Pinpoint the cell where the given text exists, returning its (X, Y) midpoint coordinate. 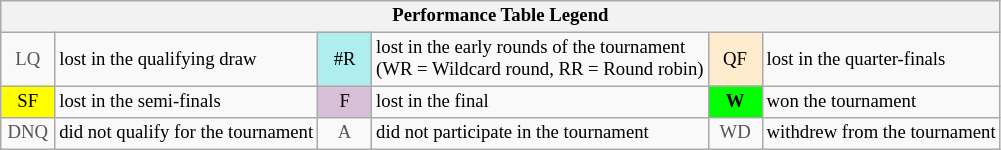
Performance Table Legend (500, 16)
did not qualify for the tournament (186, 134)
QF (735, 60)
LQ (28, 60)
withdrew from the tournament (881, 134)
#R (345, 60)
W (735, 102)
WD (735, 134)
won the tournament (881, 102)
lost in the quarter-finals (881, 60)
did not participate in the tournament (540, 134)
lost in the semi-finals (186, 102)
DNQ (28, 134)
F (345, 102)
lost in the early rounds of the tournament(WR = Wildcard round, RR = Round robin) (540, 60)
lost in the final (540, 102)
A (345, 134)
SF (28, 102)
lost in the qualifying draw (186, 60)
